Pinpoint the cell where the given text exists, returning its (x, y) midpoint coordinate. 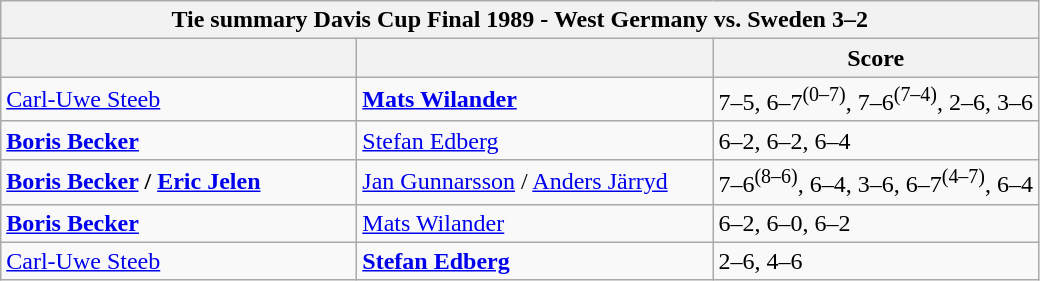
Jan Gunnarsson / Anders Järryd (535, 182)
Tie summary Davis Cup Final 1989 - West Germany vs. Sweden 3–2 (520, 20)
7–5, 6–7(0–7), 7–6(7–4), 2–6, 3–6 (876, 100)
7–6(8–6), 6–4, 3–6, 6–7(4–7), 6–4 (876, 182)
Score (876, 58)
6–2, 6–0, 6–2 (876, 223)
2–6, 4–6 (876, 261)
Boris Becker / Eric Jelen (179, 182)
6–2, 6–2, 6–4 (876, 140)
